Provide the (x, y) coordinate of the cell's center where the given text is located.  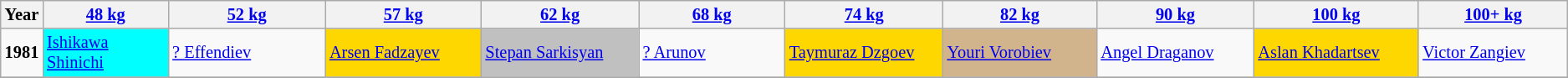
Aslan Khadartsev (1336, 53)
100 kg (1336, 14)
52 kg (247, 14)
Youri Vorobiev (1020, 53)
57 kg (403, 14)
62 kg (560, 14)
Taymuraz Dzgoev (865, 53)
90 kg (1175, 14)
68 kg (712, 14)
Stepan Sarkisyan (560, 53)
Year (22, 14)
Angel Draganov (1175, 53)
74 kg (865, 14)
Ishikawa Shinichi (105, 53)
Arsen Fadzayev (403, 53)
1981 (22, 53)
? Arunov (712, 53)
48 kg (105, 14)
? Effendiev (247, 53)
Victor Zangiev (1494, 53)
82 kg (1020, 14)
100+ kg (1494, 14)
